Determine the (X, Y) coordinate at the center of the cell enclosing the given text.  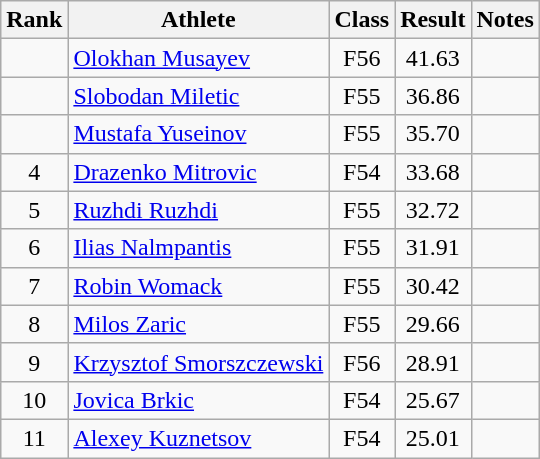
8 (34, 324)
Krzysztof Smorszczewski (198, 362)
Ilias Nalmpantis (198, 248)
Result (433, 20)
11 (34, 438)
Rank (34, 20)
Jovica Brkic (198, 400)
28.91 (433, 362)
Ruzhdi Ruzhdi (198, 210)
25.01 (433, 438)
6 (34, 248)
Slobodan Miletic (198, 96)
32.72 (433, 210)
35.70 (433, 134)
Alexey Kuznetsov (198, 438)
Athlete (198, 20)
Milos Zaric (198, 324)
Mustafa Yuseinov (198, 134)
Class (362, 20)
Drazenko Mitrovic (198, 172)
30.42 (433, 286)
25.67 (433, 400)
5 (34, 210)
Olokhan Musayev (198, 58)
33.68 (433, 172)
7 (34, 286)
36.86 (433, 96)
31.91 (433, 248)
9 (34, 362)
Notes (505, 20)
Robin Womack (198, 286)
4 (34, 172)
41.63 (433, 58)
29.66 (433, 324)
10 (34, 400)
